Return the [X, Y] coordinate for the center point of the cell that contains the specified text.  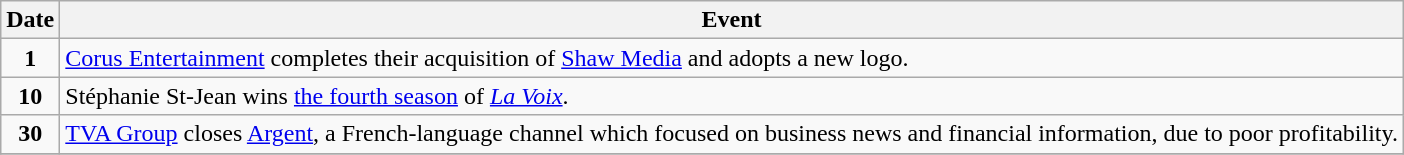
Event [732, 20]
30 [30, 134]
Stéphanie St-Jean wins the fourth season of La Voix. [732, 96]
10 [30, 96]
Date [30, 20]
1 [30, 58]
TVA Group closes Argent, a French-language channel which focused on business news and financial information, due to poor profitability. [732, 134]
Corus Entertainment completes their acquisition of Shaw Media and adopts a new logo. [732, 58]
